Determine the (X, Y) coordinate at the center of the cell enclosing the given text.  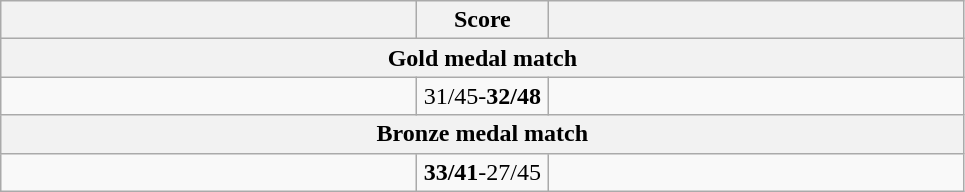
31/45-32/48 (482, 96)
Bronze medal match (482, 134)
Gold medal match (482, 58)
33/41-27/45 (482, 172)
Score (482, 20)
